Determine the (x, y) coordinate at the center of the cell enclosing the given text.  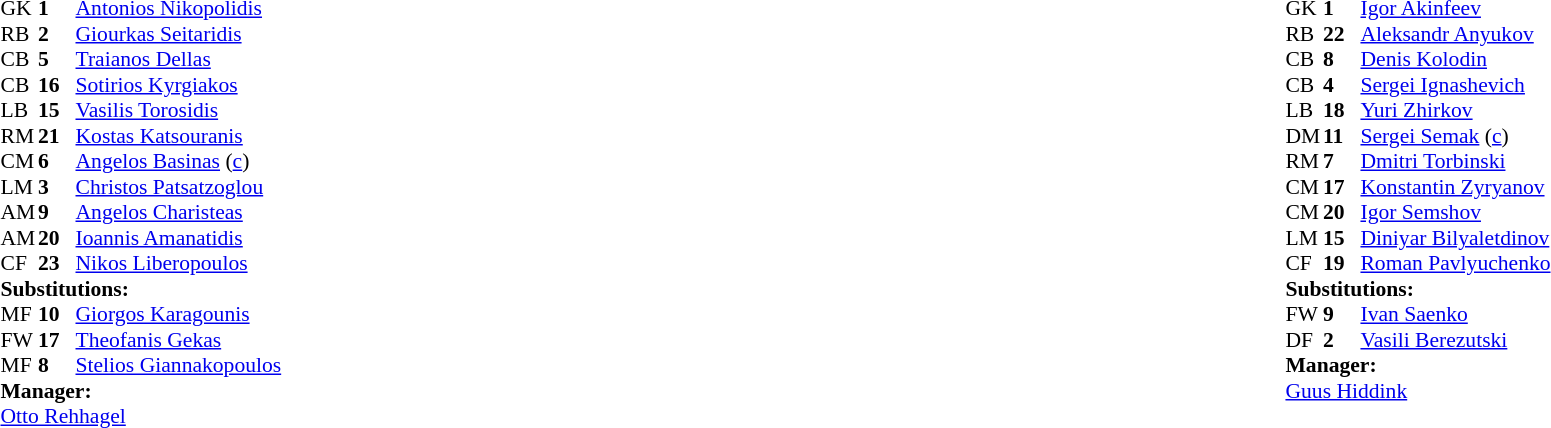
Igor Semshov (1455, 213)
6 (57, 161)
22 (1342, 34)
11 (1342, 136)
Nikos Liberopoulos (179, 263)
Yuri Zhirkov (1455, 111)
18 (1342, 111)
DM (1304, 136)
Roman Pavlyuchenko (1455, 263)
Vasili Berezutski (1455, 340)
Traianos Dellas (179, 59)
Sotirios Kyrgiakos (179, 85)
Aleksandr Anyukov (1455, 34)
Stelios Giannakopoulos (179, 365)
Giourkas Seitaridis (179, 34)
DF (1304, 340)
Vasilis Torosidis (179, 111)
5 (57, 59)
10 (57, 315)
Diniyar Bilyaletdinov (1455, 238)
23 (57, 263)
Konstantin Zyryanov (1455, 187)
Sergei Semak (c) (1455, 136)
4 (1342, 85)
Kostas Katsouranis (179, 136)
Guus Hiddink (1418, 391)
Angelos Basinas (c) (179, 161)
Ivan Saenko (1455, 315)
Denis Kolodin (1455, 59)
3 (57, 187)
Theofanis Gekas (179, 340)
16 (57, 85)
Ioannis Amanatidis (179, 238)
21 (57, 136)
19 (1342, 263)
Christos Patsatzoglou (179, 187)
Giorgos Karagounis (179, 315)
7 (1342, 161)
Angelos Charisteas (179, 213)
Dmitri Torbinski (1455, 161)
Sergei Ignashevich (1455, 85)
